Capture the cell that displays the provided text and extract its [x, y] central coordinate. 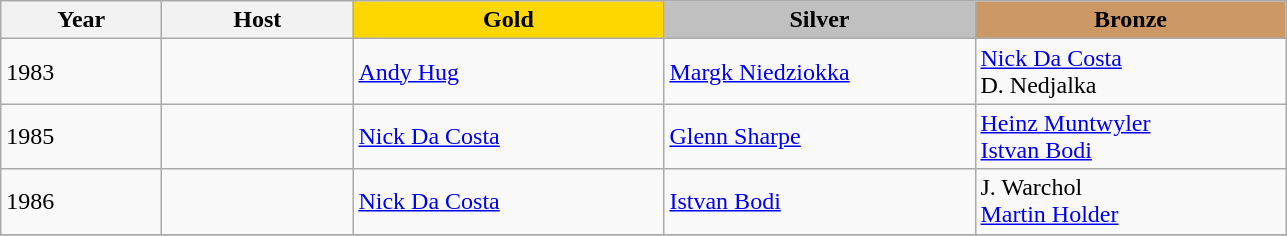
Bronze [1130, 20]
Glenn Sharpe [820, 136]
Silver [820, 20]
Nick Da Costa D. Nedjalka [1130, 72]
Year [82, 20]
Margk Niedziokka [820, 72]
Istvan Bodi [820, 202]
Andy Hug [508, 72]
1983 [82, 72]
1986 [82, 202]
J. Warchol Martin Holder [1130, 202]
Gold [508, 20]
Host [258, 20]
1985 [82, 136]
Heinz Muntwyler Istvan Bodi [1130, 136]
